Scan for the cell matching the given text and deliver its [x, y] coordinate at center. 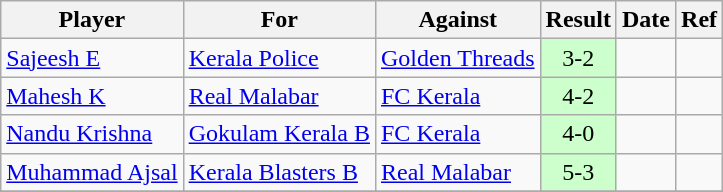
4-2 [578, 96]
Nandu Krishna [92, 134]
3-2 [578, 58]
4-0 [578, 134]
Sajeesh E [92, 58]
Player [92, 20]
Against [458, 20]
Date [646, 20]
Result [578, 20]
For [279, 20]
5-3 [578, 172]
Gokulam Kerala B [279, 134]
Kerala Blasters B [279, 172]
Kerala Police [279, 58]
Ref [700, 20]
Golden Threads [458, 58]
Muhammad Ajsal [92, 172]
Mahesh K [92, 96]
